Identify which cell holds the provided text, then report its [X, Y] central coordinate. 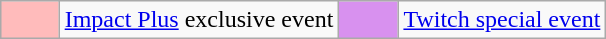
Impact Plus exclusive event [199, 20]
Twitch special event [502, 20]
